For the text-containing cell, return its midpoint in (X, Y) coordinate format. 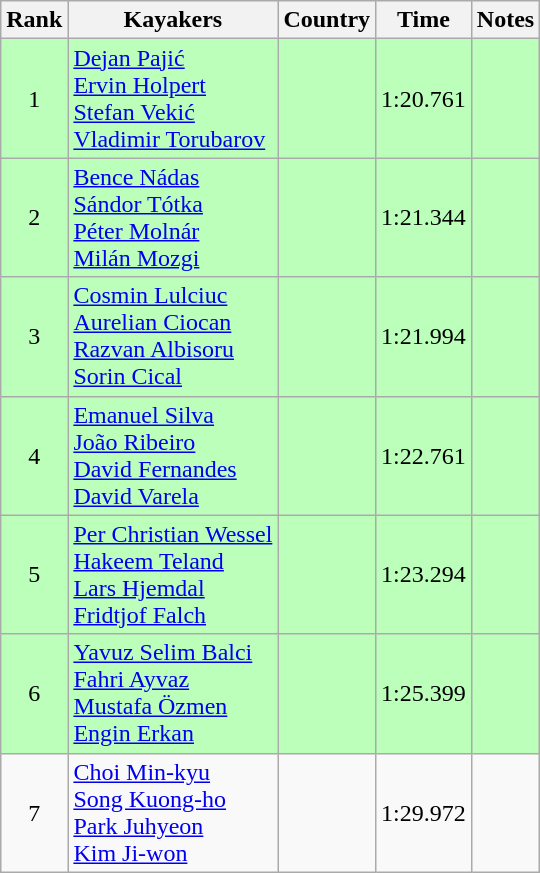
Emanuel SilvaJoão RibeiroDavid FernandesDavid Varela (173, 456)
Kayakers (173, 20)
5 (34, 574)
Dejan PajićErvin HolpertStefan VekićVladimir Torubarov (173, 98)
6 (34, 694)
Choi Min-kyuSong Kuong-hoPark JuhyeonKim Ji-won (173, 812)
Country (327, 20)
4 (34, 456)
Time (424, 20)
1 (34, 98)
Yavuz Selim BalciFahri AyvazMustafa ÖzmenEngin Erkan (173, 694)
7 (34, 812)
1:20.761 (424, 98)
1:21.994 (424, 336)
1:23.294 (424, 574)
3 (34, 336)
1:25.399 (424, 694)
Cosmin LulciucAurelian CiocanRazvan AlbisoruSorin Cical (173, 336)
Bence NádasSándor TótkaPéter MolnárMilán Mozgi (173, 218)
Per Christian WesselHakeem TelandLars HjemdalFridtjof Falch (173, 574)
1:21.344 (424, 218)
1:22.761 (424, 456)
2 (34, 218)
Notes (505, 20)
Rank (34, 20)
1:29.972 (424, 812)
